Identify which cell holds the provided text, then report its [x, y] central coordinate. 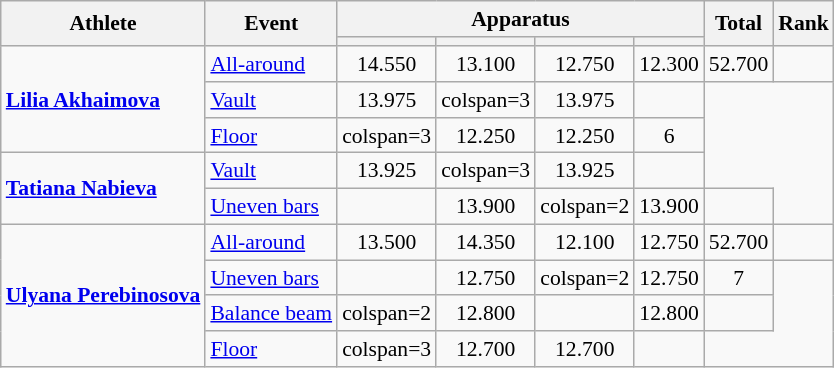
Lilia Akhaimova [104, 100]
12.100 [584, 243]
Apparatus [520, 19]
Total [738, 24]
6 [668, 136]
Athlete [104, 24]
14.350 [486, 243]
Rank [804, 24]
Tatiana Nabieva [104, 188]
14.550 [386, 64]
13.100 [486, 64]
12.300 [668, 64]
Balance beam [271, 314]
13.500 [386, 243]
7 [738, 278]
Event [271, 24]
Ulyana Perebinosova [104, 296]
